For the text-containing cell, return its midpoint in [X, Y] coordinate format. 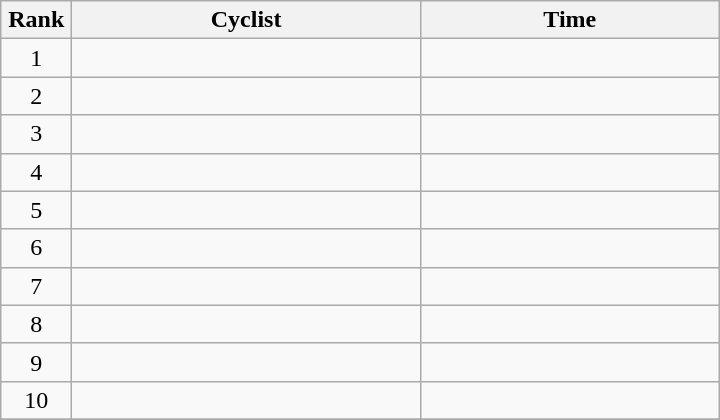
8 [36, 324]
6 [36, 248]
1 [36, 58]
9 [36, 362]
4 [36, 172]
10 [36, 400]
Cyclist [246, 20]
5 [36, 210]
7 [36, 286]
2 [36, 96]
Time [570, 20]
Rank [36, 20]
3 [36, 134]
